For the text-containing cell, return its midpoint in [X, Y] coordinate format. 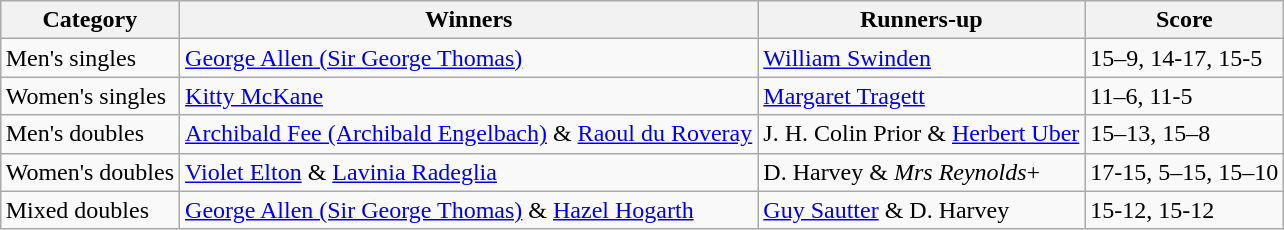
George Allen (Sir George Thomas) [469, 58]
J. H. Colin Prior & Herbert Uber [922, 134]
Margaret Tragett [922, 96]
George Allen (Sir George Thomas) & Hazel Hogarth [469, 210]
15-12, 15-12 [1184, 210]
15–9, 14-17, 15-5 [1184, 58]
17-15, 5–15, 15–10 [1184, 172]
Guy Sautter & D. Harvey [922, 210]
11–6, 11-5 [1184, 96]
Runners-up [922, 20]
Score [1184, 20]
Violet Elton & Lavinia Radeglia [469, 172]
15–13, 15–8 [1184, 134]
William Swinden [922, 58]
Women's singles [90, 96]
Men's doubles [90, 134]
Kitty McKane [469, 96]
Archibald Fee (Archibald Engelbach) & Raoul du Roveray [469, 134]
Women's doubles [90, 172]
Mixed doubles [90, 210]
D. Harvey & Mrs Reynolds+ [922, 172]
Category [90, 20]
Winners [469, 20]
Men's singles [90, 58]
